Scan for the cell matching the given text and deliver its [X, Y] coordinate at center. 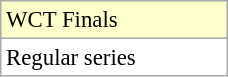
WCT Finals [114, 20]
Regular series [114, 58]
